Locate the cell with the specified text and output its (x, y) center coordinate. 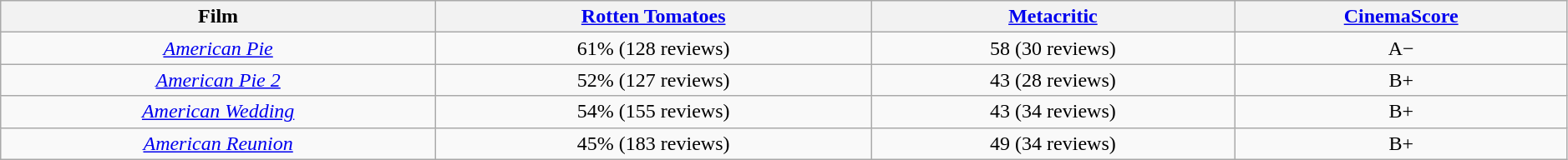
43 (28 reviews) (1053, 80)
American Wedding (219, 112)
45% (183 reviews) (653, 143)
American Pie (219, 48)
American Pie 2 (219, 80)
54% (155 reviews) (653, 112)
49 (34 reviews) (1053, 143)
Film (219, 17)
52% (127 reviews) (653, 80)
58 (30 reviews) (1053, 48)
CinemaScore (1401, 17)
American Reunion (219, 143)
Metacritic (1053, 17)
61% (128 reviews) (653, 48)
A− (1401, 48)
43 (34 reviews) (1053, 112)
Rotten Tomatoes (653, 17)
